Detect which cell encompasses the target text, then output its [x, y] center coordinate. 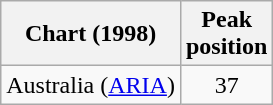
Chart (1998) [91, 34]
37 [226, 85]
Australia (ARIA) [91, 85]
Peakposition [226, 34]
